Return the (x, y) coordinate for the center point of the cell that contains the specified text.  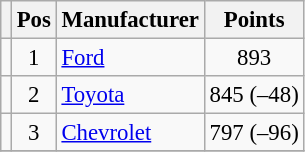
Ford (130, 58)
1 (34, 58)
893 (254, 58)
Points (254, 20)
2 (34, 95)
3 (34, 133)
845 (–48) (254, 95)
Manufacturer (130, 20)
Chevrolet (130, 133)
797 (–96) (254, 133)
Toyota (130, 95)
Pos (34, 20)
